Extract the (x, y) coordinate from the center of the cell holding the provided text.  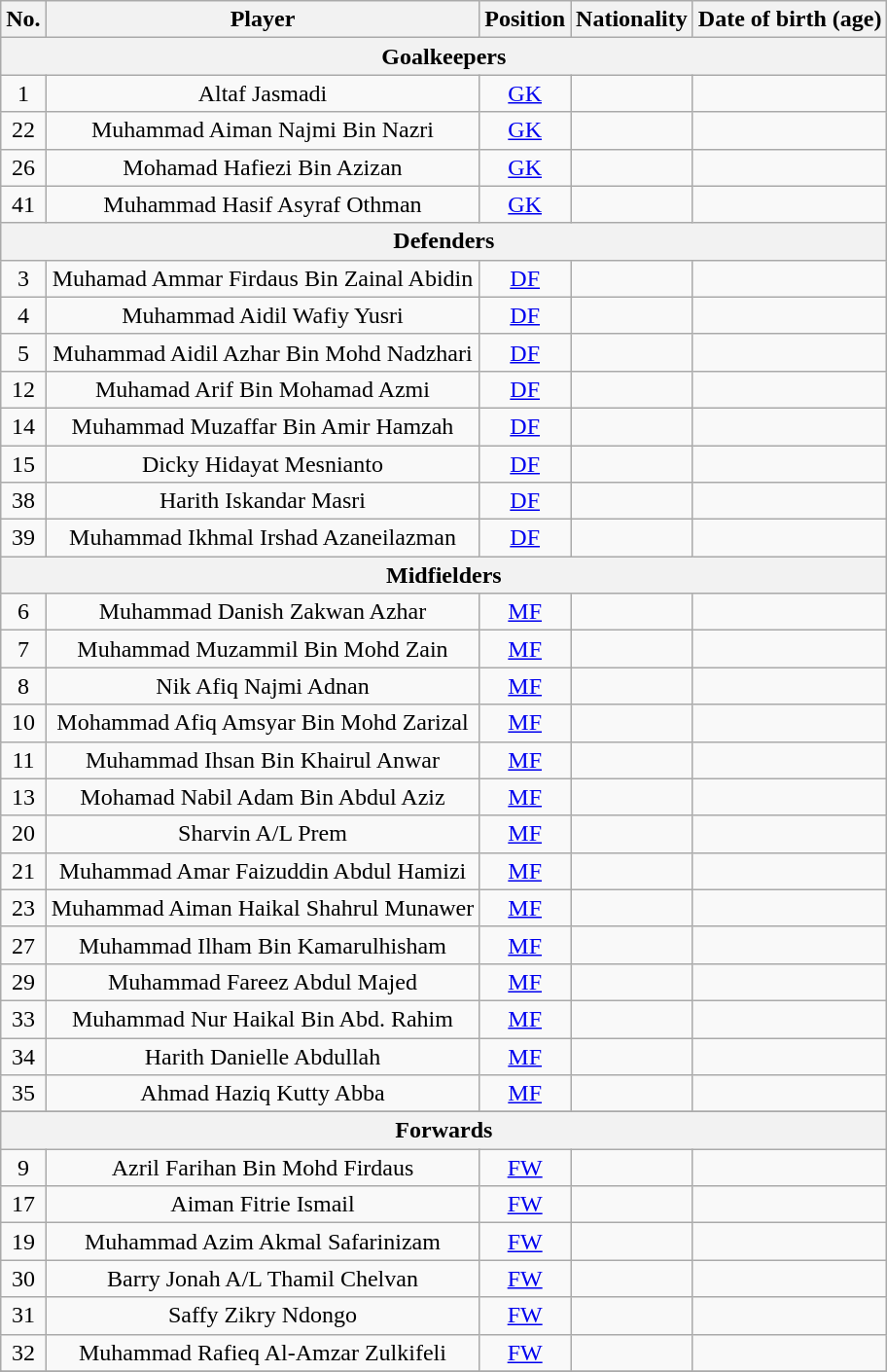
No. (23, 19)
15 (23, 464)
Muhammad Ilham Bin Kamarulhisham (263, 945)
Dicky Hidayat Mesnianto (263, 464)
Muhammad Aiman Haikal Shahrul Munawer (263, 908)
Muhammad Muzammil Bin Mohd Zain (263, 649)
19 (23, 1242)
Mohamad Nabil Adam Bin Abdul Aziz (263, 797)
Muhammad Hasif Asyraf Othman (263, 204)
34 (23, 1056)
Aiman Fitrie Ismail (263, 1205)
Muhammad Azim Akmal Safarinizam (263, 1242)
20 (23, 834)
6 (23, 612)
Defenders (443, 241)
9 (23, 1168)
22 (23, 130)
Position (525, 19)
10 (23, 723)
1 (23, 93)
Muhammad Ikhmal Irshad Azaneilazman (263, 538)
23 (23, 908)
Date of birth (age) (790, 19)
Mohamad Hafiezi Bin Azizan (263, 167)
Midfielders (443, 575)
Muhammad Rafieq Al-Amzar Zulkifeli (263, 1353)
Muhammad Ihsan Bin Khairul Anwar (263, 760)
21 (23, 871)
13 (23, 797)
12 (23, 389)
5 (23, 352)
Sharvin A/L Prem (263, 834)
39 (23, 538)
Ahmad Haziq Kutty Abba (263, 1094)
Muhammad Fareez Abdul Majed (263, 982)
26 (23, 167)
17 (23, 1205)
14 (23, 426)
Azril Farihan Bin Mohd Firdaus (263, 1168)
Forwards (443, 1131)
27 (23, 945)
7 (23, 649)
Saffy Zikry Ndongo (263, 1316)
Altaf Jasmadi (263, 93)
Muhammad Nur Haikal Bin Abd. Rahim (263, 1019)
35 (23, 1094)
32 (23, 1353)
11 (23, 760)
Nik Afiq Najmi Adnan (263, 686)
Barry Jonah A/L Thamil Chelvan (263, 1279)
Goalkeepers (443, 56)
Muhammad Amar Faizuddin Abdul Hamizi (263, 871)
8 (23, 686)
Muhammad Aidil Wafiy Yusri (263, 315)
Muhamad Ammar Firdaus Bin Zainal Abidin (263, 278)
Muhammad Danish Zakwan Azhar (263, 612)
Nationality (632, 19)
30 (23, 1279)
Mohammad Afiq Amsyar Bin Mohd Zarizal (263, 723)
33 (23, 1019)
Muhammad Muzaffar Bin Amir Hamzah (263, 426)
Muhammad Aiman Najmi Bin Nazri (263, 130)
41 (23, 204)
Muhamad Arif Bin Mohamad Azmi (263, 389)
3 (23, 278)
38 (23, 501)
4 (23, 315)
Harith Danielle Abdullah (263, 1056)
Player (263, 19)
29 (23, 982)
Muhammad Aidil Azhar Bin Mohd Nadzhari (263, 352)
Harith Iskandar Masri (263, 501)
31 (23, 1316)
